Capture the cell that displays the provided text and extract its (x, y) central coordinate. 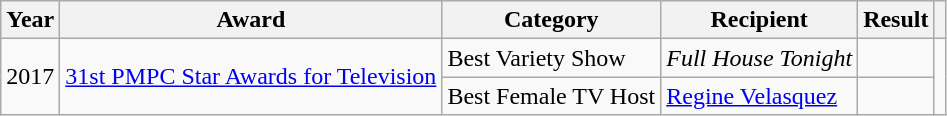
Best Variety Show (552, 58)
Full House Tonight (760, 58)
31st PMPC Star Awards for Television (251, 77)
Recipient (760, 20)
Result (896, 20)
2017 (30, 77)
Category (552, 20)
Year (30, 20)
Regine Velasquez (760, 96)
Best Female TV Host (552, 96)
Award (251, 20)
